Search for the cell housing the specified text and yield its [X, Y] center coordinate. 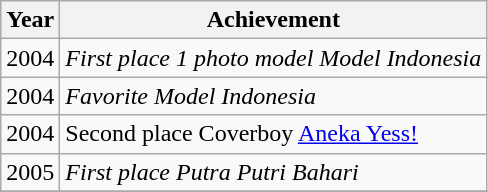
Favorite Model Indonesia [274, 96]
Year [30, 20]
2005 [30, 172]
Achievement [274, 20]
Second place Coverboy Aneka Yess! [274, 134]
First place Putra Putri Bahari [274, 172]
First place 1 photo model Model Indonesia [274, 58]
